Capture the cell that displays the provided text and extract its (x, y) central coordinate. 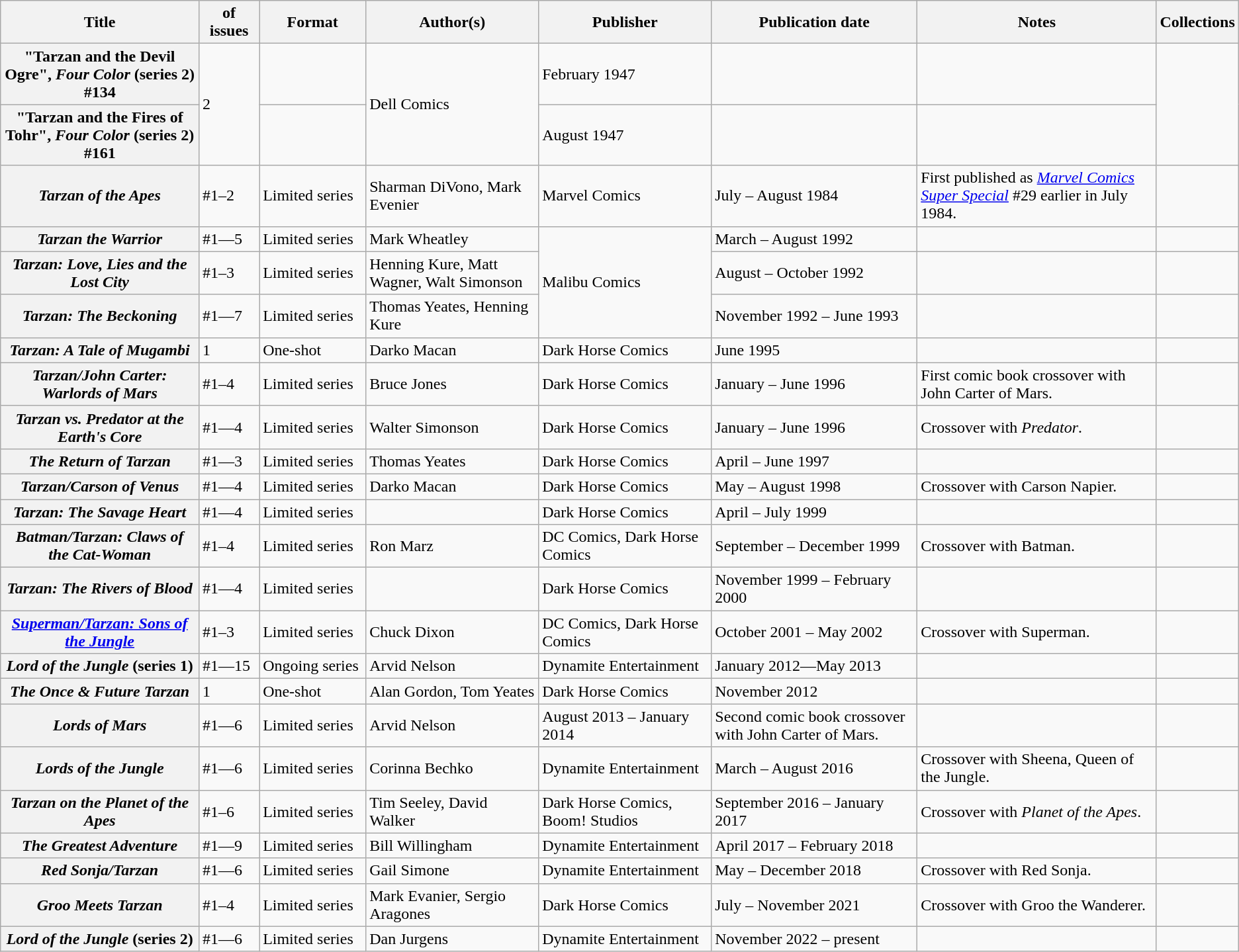
Lord of the Jungle (series 1) (100, 666)
Crossover with Batman. (1036, 546)
Thomas Yeates (453, 461)
Tarzan: The Savage Heart (100, 511)
Groo Meets Tarzan (100, 905)
April – June 1997 (814, 461)
Alan Gordon, Tom Yeates (453, 691)
Publication date (814, 22)
First comic book crossover with John Carter of Mars. (1036, 384)
July – August 1984 (814, 196)
#1–2 (229, 196)
April – July 1999 (814, 511)
Gail Simone (453, 871)
Tarzan on the Planet of the Apes (100, 811)
The Once & Future Tarzan (100, 691)
Tarzan the Warrior (100, 239)
Tim Seeley, David Walker (453, 811)
Malibu Comics (625, 282)
November 2022 – present (814, 939)
Superman/Tarzan: Sons of the Jungle (100, 632)
Tarzan/John Carter: Warlords of Mars (100, 384)
March – August 2016 (814, 769)
of issues (229, 22)
Collections (1197, 22)
Tarzan: The Beckoning (100, 316)
Notes (1036, 22)
The Return of Tarzan (100, 461)
September 2016 – January 2017 (814, 811)
Tarzan: A Tale of Mugambi (100, 350)
Lords of Mars (100, 725)
August – October 1992 (814, 273)
#1—9 (229, 845)
Format (312, 22)
#1–6 (229, 811)
August 1947 (625, 135)
June 1995 (814, 350)
September – December 1999 (814, 546)
March – August 1992 (814, 239)
Crossover with Sheena, Queen of the Jungle. (1036, 769)
January 2012—May 2013 (814, 666)
Tarzan/Carson of Venus (100, 486)
Bruce Jones (453, 384)
Crossover with Red Sonja. (1036, 871)
Crossover with Superman. (1036, 632)
#1—15 (229, 666)
Tarzan vs. Predator at the Earth's Core (100, 427)
Bill Willingham (453, 845)
Publisher (625, 22)
Walter Simonson (453, 427)
Crossover with Groo the Wanderer. (1036, 905)
Tarzan of the Apes (100, 196)
Dan Jurgens (453, 939)
Thomas Yeates, Henning Kure (453, 316)
Title (100, 22)
Marvel Comics (625, 196)
Second comic book crossover with John Carter of Mars. (814, 725)
July – November 2021 (814, 905)
#1—3 (229, 461)
Dark Horse Comics, Boom! Studios (625, 811)
Crossover with Predator. (1036, 427)
May – August 1998 (814, 486)
#1—7 (229, 316)
November 1992 – June 1993 (814, 316)
November 1999 – February 2000 (814, 589)
Crossover with Planet of the Apes. (1036, 811)
October 2001 – May 2002 (814, 632)
August 2013 – January 2014 (625, 725)
Tarzan: The Rivers of Blood (100, 589)
Tarzan: Love, Lies and the Lost City (100, 273)
April 2017 – February 2018 (814, 845)
Lords of the Jungle (100, 769)
"Tarzan and the Devil Ogre", Four Color (series 2) #134 (100, 74)
Ron Marz (453, 546)
Corinna Bechko (453, 769)
Mark Wheatley (453, 239)
November 2012 (814, 691)
Red Sonja/Tarzan (100, 871)
Mark Evanier, Sergio Aragones (453, 905)
Ongoing series (312, 666)
2 (229, 105)
Author(s) (453, 22)
Batman/Tarzan: Claws of the Cat-Woman (100, 546)
"Tarzan and the Fires of Tohr", Four Color (series 2) #161 (100, 135)
The Greatest Adventure (100, 845)
Henning Kure, Matt Wagner, Walt Simonson (453, 273)
#1—5 (229, 239)
Dell Comics (453, 105)
February 1947 (625, 74)
Chuck Dixon (453, 632)
Lord of the Jungle (series 2) (100, 939)
First published as Marvel Comics Super Special #29 earlier in July 1984. (1036, 196)
Sharman DiVono, Mark Evenier (453, 196)
Crossover with Carson Napier. (1036, 486)
May – December 2018 (814, 871)
